Output the (X, Y) coordinate of the center of the cell containing the given text.  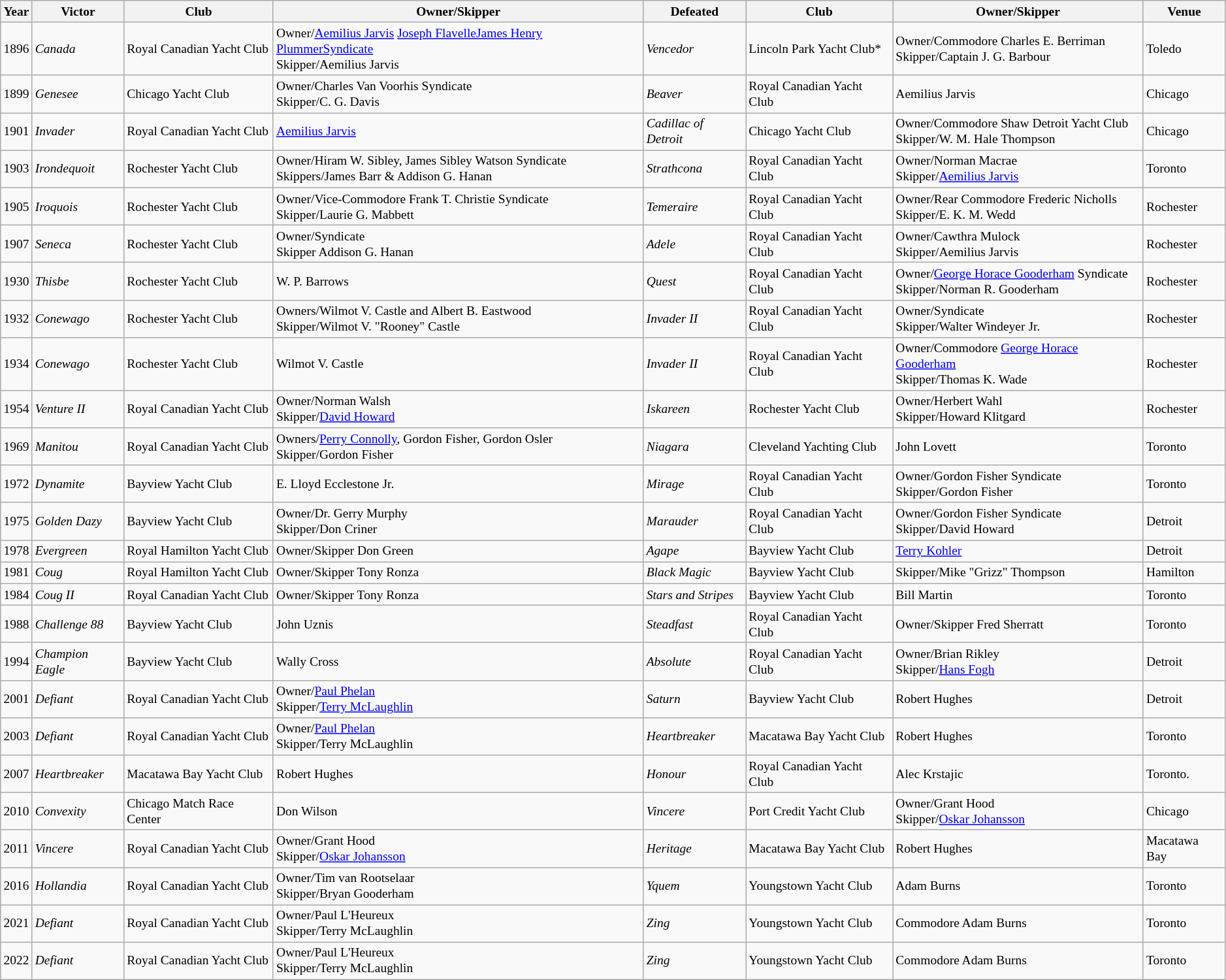
Black Magic (695, 572)
1988 (16, 625)
Cadillac of Detroit (695, 132)
1905 (16, 206)
John Uznis (459, 625)
Adam Burns (1018, 886)
Absolute (695, 661)
Mirage (695, 483)
Iskareen (695, 409)
Saturn (695, 699)
Invader (78, 132)
Toledo (1184, 48)
Stars and Stripes (695, 595)
1896 (16, 48)
2003 (16, 736)
Chicago Match Race Center (199, 811)
Owner/Cawthra MulockSkipper/Aemilius Jarvis (1018, 243)
1984 (16, 595)
Skipper/Mike "Grizz" Thompson (1018, 572)
Niagara (695, 447)
Don Wilson (459, 811)
E. Lloyd Ecclestone Jr. (459, 483)
Venue (1184, 12)
Iroquois (78, 206)
Owner/Norman MacraeSkipper/Aemilius Jarvis (1018, 169)
Owner/Commodore Charles E. BerrimanSkipper/Captain J. G. Barbour (1018, 48)
Owner/Gordon Fisher SyndicateSkipper/Gordon Fisher (1018, 483)
1932 (16, 319)
Challenge 88 (78, 625)
Macatawa Bay (1184, 848)
1954 (16, 409)
Agape (695, 551)
Seneca (78, 243)
Wilmot V. Castle (459, 363)
Owner/Gordon Fisher SyndicateSkipper/David Howard (1018, 521)
Bill Martin (1018, 595)
1934 (16, 363)
Owner/Commodore Shaw Detroit Yacht ClubSkipper/W. M. Hale Thompson (1018, 132)
Evergreen (78, 551)
Owner/Vice-Commodore Frank T. Christie SyndicateSkipper/Laurie G. Mabbett (459, 206)
Owner/Skipper Fred Sherratt (1018, 625)
1975 (16, 521)
2001 (16, 699)
Vencedor (695, 48)
1969 (16, 447)
Convexity (78, 811)
Canada (78, 48)
2011 (16, 848)
Hamilton (1184, 572)
Yquem (695, 886)
Owner/Skipper Don Green (459, 551)
1981 (16, 572)
Hollandia (78, 886)
Manitou (78, 447)
1930 (16, 281)
Port Credit Yacht Club (819, 811)
Golden Dazy (78, 521)
Defeated (695, 12)
Honour (695, 774)
Steadfast (695, 625)
Champion Eagle (78, 661)
Genesee (78, 94)
Beaver (695, 94)
Owner/George Horace Gooderham SyndicateSkipper/Norman R. Gooderham (1018, 281)
Owner/Charles Van Voorhis Syndicate Skipper/C. G. Davis (459, 94)
Owners/Wilmot V. Castle and Albert B. Eastwood Skipper/Wilmot V. "Rooney" Castle (459, 319)
2022 (16, 960)
Owner/Aemilius Jarvis Joseph FlavelleJames Henry PlummerSyndicateSkipper/Aemilius Jarvis (459, 48)
Year (16, 12)
Adele (695, 243)
Owner/Herbert Wahl Skipper/Howard Klitgard (1018, 409)
Victor (78, 12)
Heritage (695, 848)
Quest (695, 281)
2016 (16, 886)
1994 (16, 661)
1901 (16, 132)
Venture II (78, 409)
Marauder (695, 521)
Coug II (78, 595)
1903 (16, 169)
1972 (16, 483)
Owner/Commodore George Horace GooderhamSkipper/Thomas K. Wade (1018, 363)
Dynamite (78, 483)
2010 (16, 811)
Owners/Perry Connolly, Gordon Fisher, Gordon OslerSkipper/Gordon Fisher (459, 447)
Irondequoit (78, 169)
Owner/SyndicateSkipper/Walter Windeyer Jr. (1018, 319)
Owner/Dr. Gerry MurphySkipper/Don Criner (459, 521)
Owner/Tim van RootselaarSkipper/Bryan Gooderham (459, 886)
Strathcona (695, 169)
1978 (16, 551)
1907 (16, 243)
Owner/SyndicateSkipper Addison G. Hanan (459, 243)
2007 (16, 774)
Alec Krstajic (1018, 774)
Owner/Hiram W. Sibley, James Sibley Watson SyndicateSkippers/James Barr & Addison G. Hanan (459, 169)
2021 (16, 924)
Owner/Brian RikleySkipper/Hans Fogh (1018, 661)
Temeraire (695, 206)
Cleveland Yachting Club (819, 447)
Owner/Rear Commodore Frederic NichollsSkipper/E. K. M. Wedd (1018, 206)
Coug (78, 572)
Lincoln Park Yacht Club* (819, 48)
1899 (16, 94)
Terry Kohler (1018, 551)
Owner/Norman WalshSkipper/David Howard (459, 409)
John Lovett (1018, 447)
W. P. Barrows (459, 281)
Wally Cross (459, 661)
Thisbe (78, 281)
Toronto. (1184, 774)
